From the cell containing the given text, extract its center point as (x, y) coordinate. 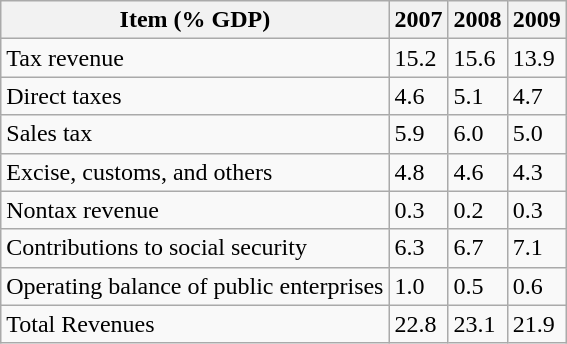
Sales tax (195, 134)
Item (% GDP) (195, 20)
15.2 (418, 58)
22.8 (418, 324)
2007 (418, 20)
4.3 (536, 172)
Contributions to social security (195, 248)
Nontax revenue (195, 210)
1.0 (418, 286)
5.1 (478, 96)
7.1 (536, 248)
2009 (536, 20)
5.0 (536, 134)
4.7 (536, 96)
0.5 (478, 286)
5.9 (418, 134)
0.2 (478, 210)
2008 (478, 20)
21.9 (536, 324)
6.7 (478, 248)
13.9 (536, 58)
0.6 (536, 286)
6.0 (478, 134)
Operating balance of public enterprises (195, 286)
15.6 (478, 58)
Excise, customs, and others (195, 172)
4.8 (418, 172)
Total Revenues (195, 324)
Direct taxes (195, 96)
6.3 (418, 248)
Tax revenue (195, 58)
23.1 (478, 324)
